Find where the given text appears and provide that cell's center as (x, y) coordinate. 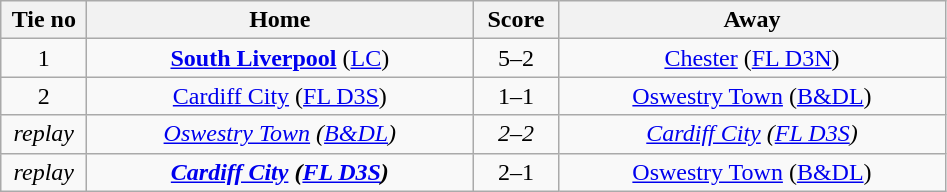
South Liverpool (LC) (280, 58)
2 (44, 96)
Home (280, 20)
1–1 (516, 96)
Score (516, 20)
Tie no (44, 20)
Away (752, 20)
5–2 (516, 58)
2–2 (516, 134)
1 (44, 58)
Chester (FL D3N) (752, 58)
2–1 (516, 172)
